Return (x, y) of the center of cell containing provided text 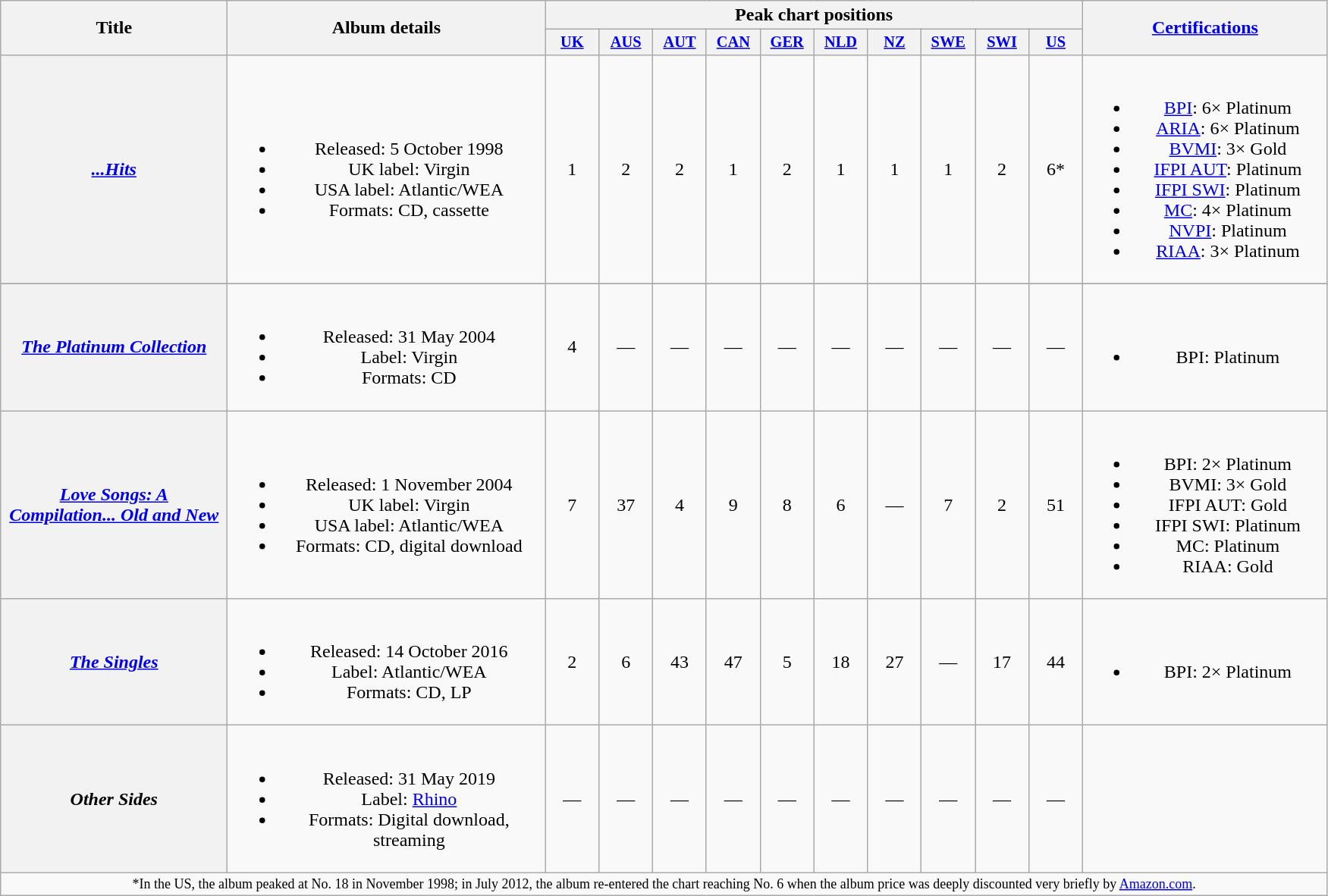
The Platinum Collection (114, 347)
BPI: 2× Platinum (1204, 663)
BPI: 6× PlatinumARIA: 6× PlatinumBVMI: 3× GoldIFPI AUT: PlatinumIFPI SWI: PlatinumMC: 4× PlatinumNVPI: PlatinumRIAA: 3× Platinum (1204, 169)
GER (787, 42)
US (1056, 42)
51 (1056, 505)
Released: 31 May 2019Label: RhinoFormats: Digital download, streaming (387, 799)
27 (895, 663)
UK (572, 42)
AUS (626, 42)
Title (114, 28)
47 (733, 663)
43 (680, 663)
BPI: 2× PlatinumBVMI: 3× GoldIFPI AUT: GoldIFPI SWI: PlatinumMC: PlatinumRIAA: Gold (1204, 505)
Album details (387, 28)
Released: 14 October 2016Label: Atlantic/WEAFormats: CD, LP (387, 663)
BPI: Platinum (1204, 347)
9 (733, 505)
5 (787, 663)
Love Songs: A Compilation... Old and New (114, 505)
17 (1003, 663)
44 (1056, 663)
Peak chart positions (815, 15)
Released: 1 November 2004UK label: VirginUSA label: Atlantic/WEAFormats: CD, digital download (387, 505)
...Hits (114, 169)
NZ (895, 42)
Other Sides (114, 799)
Certifications (1204, 28)
37 (626, 505)
SWE (948, 42)
Released: 5 October 1998UK label: VirginUSA label: Atlantic/WEAFormats: CD, cassette (387, 169)
8 (787, 505)
Released: 31 May 2004Label: VirginFormats: CD (387, 347)
The Singles (114, 663)
6* (1056, 169)
NLD (840, 42)
18 (840, 663)
SWI (1003, 42)
AUT (680, 42)
CAN (733, 42)
